Search for the cell housing the specified text and yield its (X, Y) center coordinate. 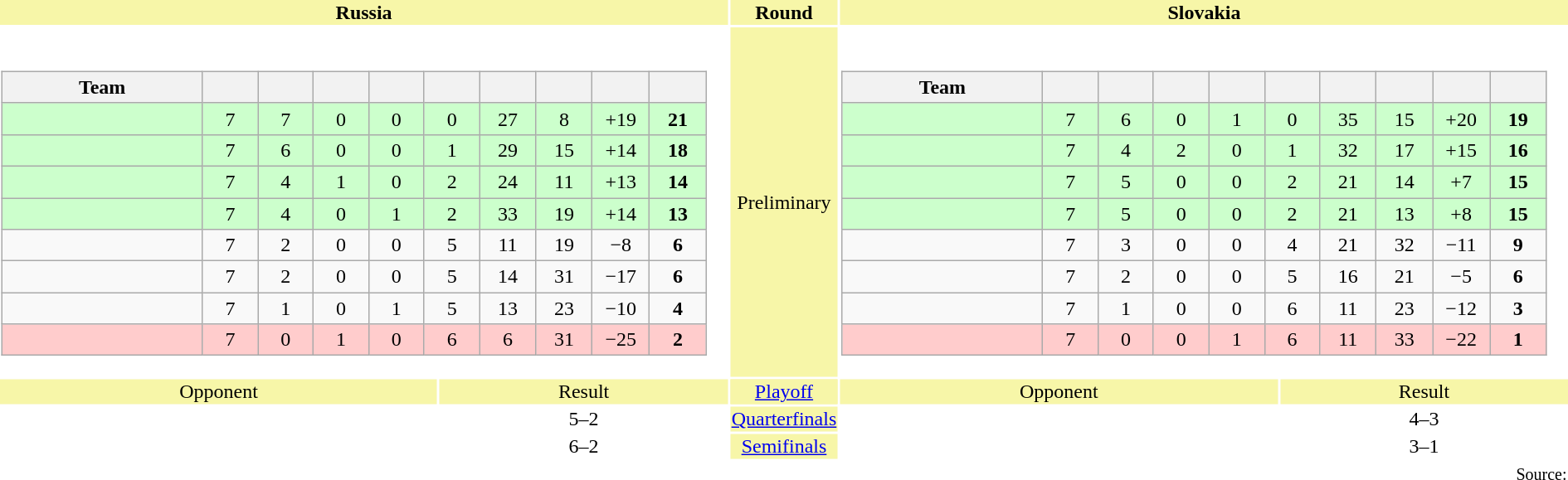
−22 (1462, 340)
+15 (1462, 150)
−25 (621, 340)
6–2 (584, 447)
17 (1405, 150)
5–2 (584, 419)
+20 (1462, 119)
−10 (621, 308)
+8 (1462, 213)
8 (564, 119)
−17 (621, 277)
35 (1348, 119)
Playoff (784, 392)
9 (1518, 245)
Slovakia (1205, 12)
−11 (1462, 245)
−5 (1462, 277)
18 (678, 150)
29 (508, 150)
+13 (621, 182)
Preliminary (784, 202)
Semifinals (784, 447)
Quarterfinals (784, 419)
Round (784, 12)
4–3 (1424, 419)
24 (508, 182)
Russia (363, 12)
+7 (1462, 182)
−8 (621, 245)
+19 (621, 119)
3–1 (1424, 447)
27 (508, 119)
−12 (1462, 308)
